Provide the [X, Y] coordinate of the cell's center where the given text is located.  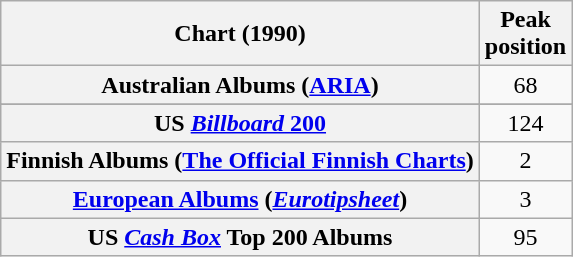
124 [525, 123]
Chart (1990) [240, 34]
95 [525, 237]
Australian Albums (ARIA) [240, 85]
2 [525, 161]
European Albums (Eurotipsheet) [240, 199]
US Cash Box Top 200 Albums [240, 237]
Finnish Albums (The Official Finnish Charts) [240, 161]
Peakposition [525, 34]
3 [525, 199]
68 [525, 85]
US Billboard 200 [240, 123]
